Determine the [X, Y] coordinate at the center of the cell enclosing the given text.  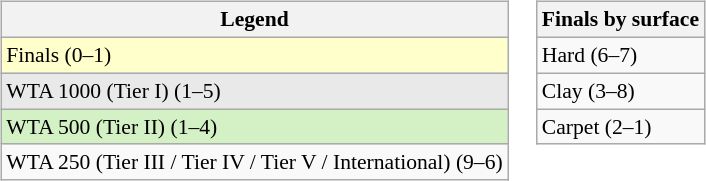
Legend [254, 20]
Clay (3–8) [620, 91]
Carpet (2–1) [620, 127]
Finals (0–1) [254, 55]
Hard (6–7) [620, 55]
WTA 250 (Tier III / Tier IV / Tier V / International) (9–6) [254, 162]
WTA 1000 (Tier I) (1–5) [254, 91]
WTA 500 (Tier II) (1–4) [254, 127]
Finals by surface [620, 20]
